Pinpoint the cell where the given text exists, returning its [X, Y] midpoint coordinate. 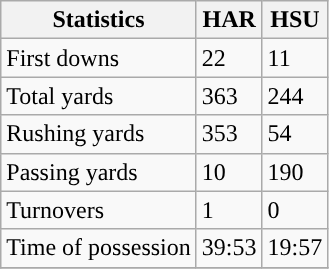
0 [295, 210]
Turnovers [99, 210]
1 [229, 210]
54 [295, 134]
HAR [229, 20]
353 [229, 134]
HSU [295, 20]
Statistics [99, 20]
Time of possession [99, 248]
11 [295, 58]
Rushing yards [99, 134]
39:53 [229, 248]
190 [295, 172]
Passing yards [99, 172]
363 [229, 96]
244 [295, 96]
10 [229, 172]
Total yards [99, 96]
22 [229, 58]
19:57 [295, 248]
First downs [99, 58]
